Output the (x, y) coordinate of the center of the cell containing the given text.  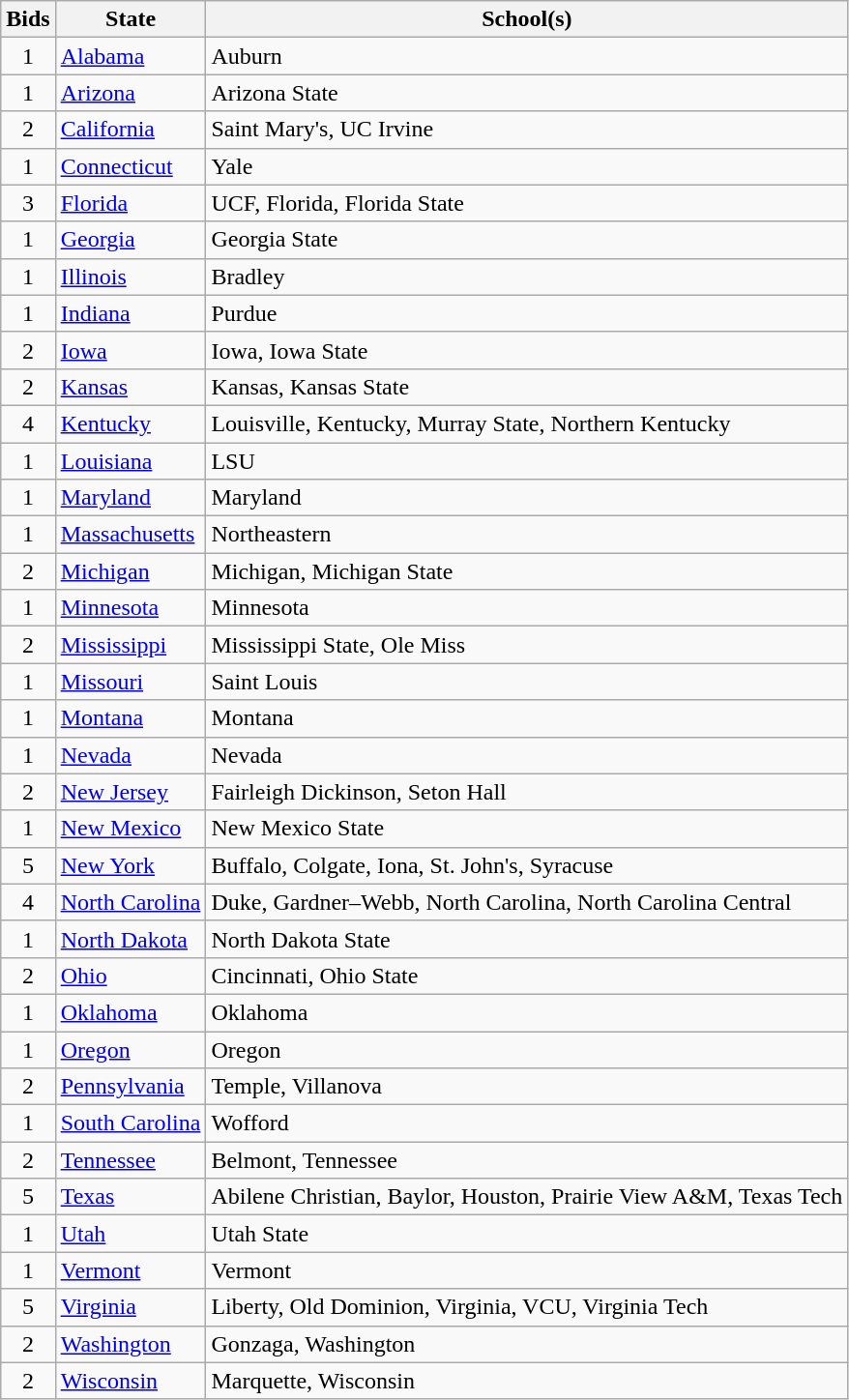
Liberty, Old Dominion, Virginia, VCU, Virginia Tech (527, 1307)
Kansas (131, 387)
Florida (131, 203)
Abilene Christian, Baylor, Houston, Prairie View A&M, Texas Tech (527, 1197)
Connecticut (131, 166)
Belmont, Tennessee (527, 1160)
Saint Mary's, UC Irvine (527, 130)
Purdue (527, 313)
North Dakota (131, 939)
Massachusetts (131, 535)
Texas (131, 1197)
Auburn (527, 56)
Duke, Gardner–Webb, North Carolina, North Carolina Central (527, 902)
Michigan (131, 571)
Tennessee (131, 1160)
Ohio (131, 976)
Yale (527, 166)
Louisville, Kentucky, Murray State, Northern Kentucky (527, 423)
Iowa (131, 350)
Wofford (527, 1123)
UCF, Florida, Florida State (527, 203)
Washington (131, 1344)
Bradley (527, 277)
South Carolina (131, 1123)
Missouri (131, 682)
Wisconsin (131, 1381)
Louisiana (131, 461)
Arizona (131, 93)
Iowa, Iowa State (527, 350)
Marquette, Wisconsin (527, 1381)
3 (28, 203)
Temple, Villanova (527, 1087)
New Jersey (131, 792)
State (131, 19)
Mississippi (131, 645)
Georgia (131, 240)
Fairleigh Dickinson, Seton Hall (527, 792)
Arizona State (527, 93)
North Carolina (131, 902)
Northeastern (527, 535)
Mississippi State, Ole Miss (527, 645)
North Dakota State (527, 939)
Utah (131, 1234)
New Mexico State (527, 829)
Buffalo, Colgate, Iona, St. John's, Syracuse (527, 865)
Virginia (131, 1307)
Illinois (131, 277)
Alabama (131, 56)
Utah State (527, 1234)
School(s) (527, 19)
Saint Louis (527, 682)
Kansas, Kansas State (527, 387)
Georgia State (527, 240)
Kentucky (131, 423)
Bids (28, 19)
Gonzaga, Washington (527, 1344)
New Mexico (131, 829)
Cincinnati, Ohio State (527, 976)
Indiana (131, 313)
Pennsylvania (131, 1087)
Michigan, Michigan State (527, 571)
LSU (527, 461)
California (131, 130)
New York (131, 865)
